Output the (X, Y) coordinate of the center of the cell containing the given text.  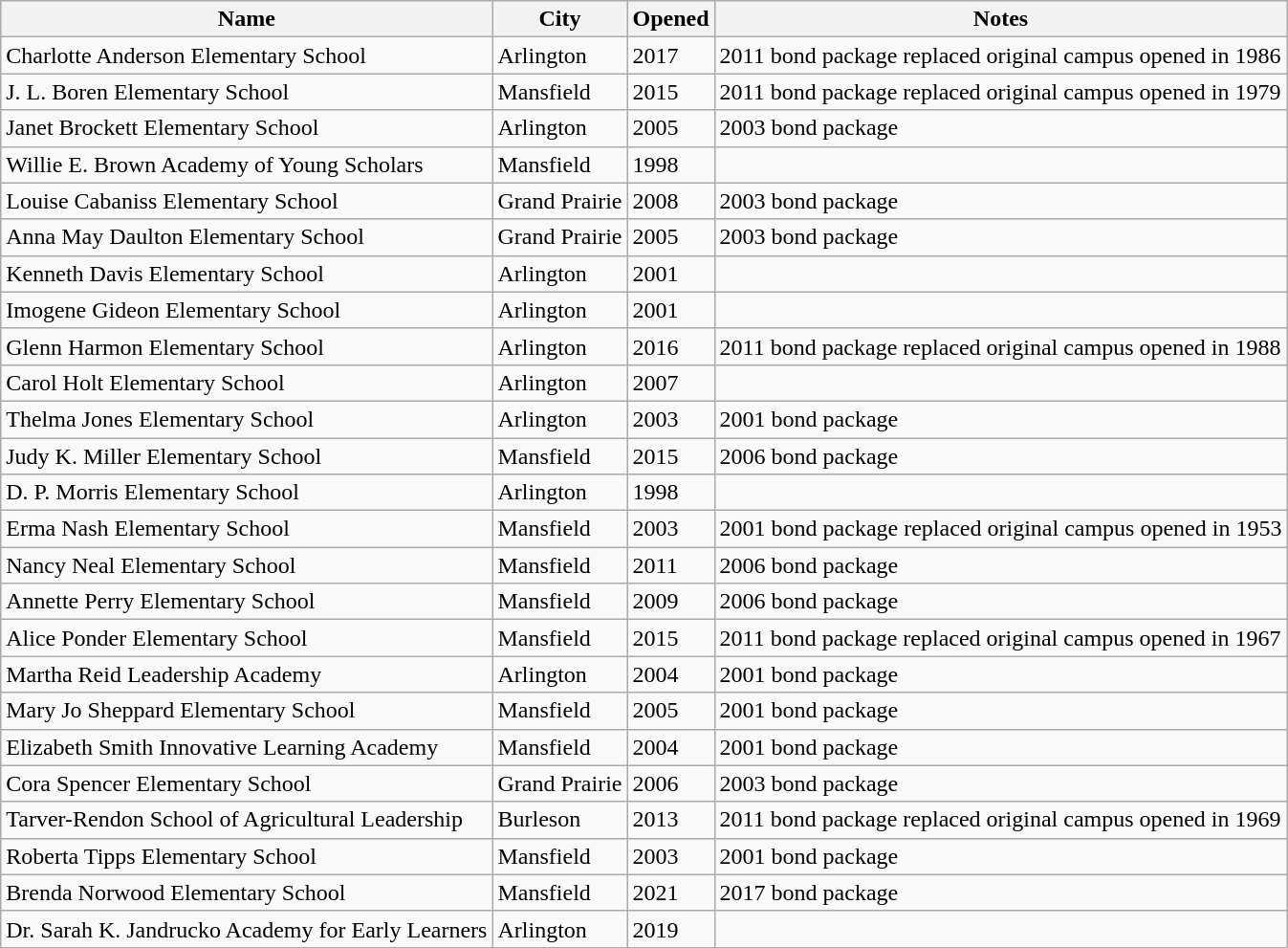
2007 (671, 383)
2011 bond package replaced original campus opened in 1969 (1000, 820)
Name (247, 19)
2016 (671, 346)
Martha Reid Leadership Academy (247, 674)
2001 bond package replaced original campus opened in 1953 (1000, 529)
Janet Brockett Elementary School (247, 128)
2006 (671, 783)
Roberta Tipps Elementary School (247, 856)
2011 (671, 565)
Cora Spencer Elementary School (247, 783)
2013 (671, 820)
D. P. Morris Elementary School (247, 493)
2019 (671, 929)
2017 bond package (1000, 893)
Willie E. Brown Academy of Young Scholars (247, 165)
Dr. Sarah K. Jandrucko Academy for Early Learners (247, 929)
Annette Perry Elementary School (247, 602)
Mary Jo Sheppard Elementary School (247, 711)
City (560, 19)
Elizabeth Smith Innovative Learning Academy (247, 747)
Imogene Gideon Elementary School (247, 310)
Notes (1000, 19)
Louise Cabaniss Elementary School (247, 201)
Thelma Jones Elementary School (247, 419)
Brenda Norwood Elementary School (247, 893)
2011 bond package replaced original campus opened in 1988 (1000, 346)
Carol Holt Elementary School (247, 383)
2008 (671, 201)
J. L. Boren Elementary School (247, 92)
2009 (671, 602)
Erma Nash Elementary School (247, 529)
Opened (671, 19)
2011 bond package replaced original campus opened in 1979 (1000, 92)
Glenn Harmon Elementary School (247, 346)
Judy K. Miller Elementary School (247, 456)
Tarver-Rendon School of Agricultural Leadership (247, 820)
Alice Ponder Elementary School (247, 638)
Nancy Neal Elementary School (247, 565)
Burleson (560, 820)
2021 (671, 893)
2011 bond package replaced original campus opened in 1967 (1000, 638)
Kenneth Davis Elementary School (247, 274)
Anna May Daulton Elementary School (247, 237)
2017 (671, 55)
Charlotte Anderson Elementary School (247, 55)
2011 bond package replaced original campus opened in 1986 (1000, 55)
